Search for the cell housing the specified text and yield its (X, Y) center coordinate. 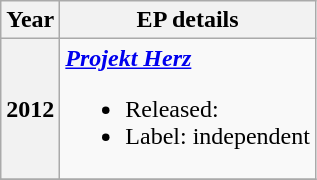
EP details (188, 20)
Projekt HerzReleased: Label: independent (188, 109)
2012 (30, 109)
Year (30, 20)
